Scan for the cell matching the given text and deliver its [x, y] coordinate at center. 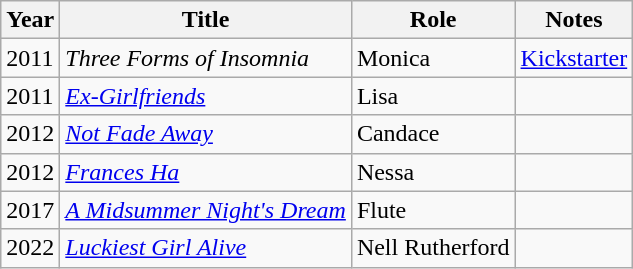
Not Fade Away [206, 134]
Three Forms of Insomnia [206, 58]
Ex-Girlfriends [206, 96]
Notes [574, 20]
Monica [433, 58]
Nessa [433, 172]
Flute [433, 210]
2017 [30, 210]
Nell Rutherford [433, 248]
Kickstarter [574, 58]
Luckiest Girl Alive [206, 248]
Role [433, 20]
Candace [433, 134]
Year [30, 20]
2022 [30, 248]
Title [206, 20]
Frances Ha [206, 172]
Lisa [433, 96]
A Midsummer Night's Dream [206, 210]
